Extract the (X, Y) coordinate from the center of the cell holding the provided text.  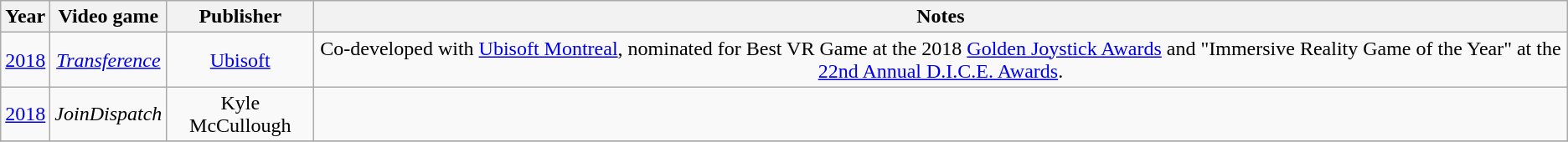
Publisher (240, 17)
Transference (109, 60)
Year (25, 17)
Notes (941, 17)
Video game (109, 17)
Ubisoft (240, 60)
Kyle McCullough (240, 114)
JoinDispatch (109, 114)
